Provide the (x, y) coordinate of the cell's center where the given text is located.  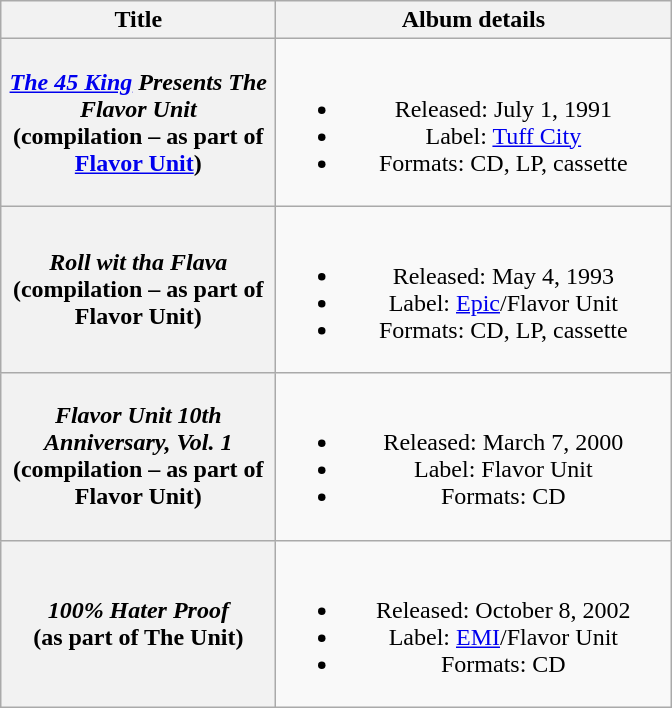
Released: May 4, 1993Label: Epic/Flavor UnitFormats: CD, LP, cassette (474, 290)
Roll wit tha Flava(compilation – as part of Flavor Unit) (138, 290)
Flavor Unit 10th Anniversary, Vol. 1(compilation – as part of Flavor Unit) (138, 456)
Released: July 1, 1991Label: Tuff CityFormats: CD, LP, cassette (474, 122)
Released: October 8, 2002Label: EMI/Flavor UnitFormats: CD (474, 624)
Released: March 7, 2000Label: Flavor UnitFormats: CD (474, 456)
Album details (474, 20)
The 45 King Presents The Flavor Unit(compilation – as part of Flavor Unit) (138, 122)
100% Hater Proof(as part of The Unit) (138, 624)
Title (138, 20)
